Output the (x, y) coordinate of the center of the cell containing the given text.  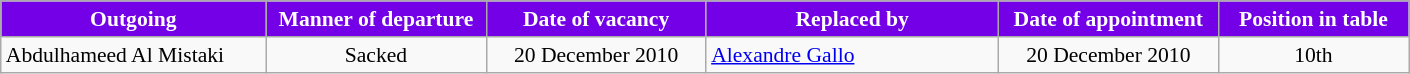
10th (1313, 55)
Alexandre Gallo (852, 55)
Position in table (1313, 19)
Sacked (376, 55)
Abdulhameed Al Mistaki (134, 55)
Replaced by (852, 19)
Date of vacancy (596, 19)
Date of appointment (1108, 19)
Manner of departure (376, 19)
Outgoing (134, 19)
